Locate the cell with the specified text and output its (x, y) center coordinate. 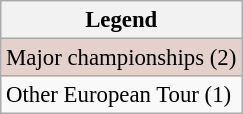
Major championships (2) (122, 58)
Other European Tour (1) (122, 95)
Legend (122, 20)
